Scan for the cell matching the given text and deliver its (X, Y) coordinate at center. 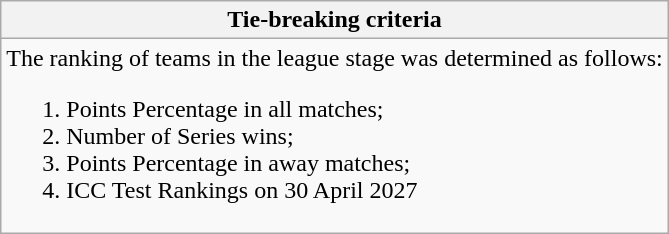
Tie-breaking criteria (335, 20)
